Provide the (X, Y) coordinate of the cell's center where the given text is located.  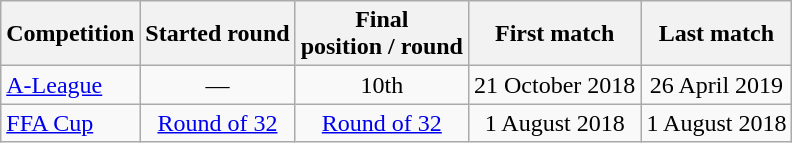
FFA Cup (70, 123)
26 April 2019 (716, 85)
Last match (716, 34)
21 October 2018 (554, 85)
10th (382, 85)
A-League (70, 85)
Started round (218, 34)
— (218, 85)
First match (554, 34)
Competition (70, 34)
Final position / round (382, 34)
